Output the (X, Y) coordinate of the center of the cell containing the given text.  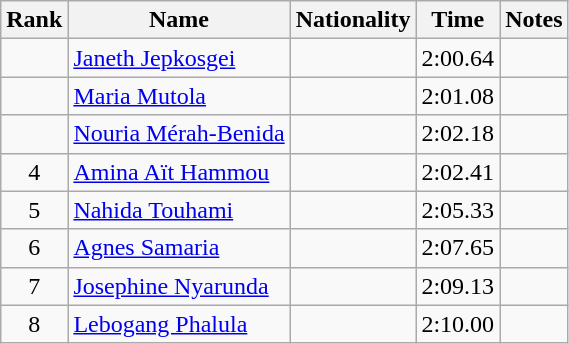
Amina Aït Hammou (179, 172)
2:05.33 (458, 210)
2:02.18 (458, 134)
8 (34, 324)
Lebogang Phalula (179, 324)
Maria Mutola (179, 96)
7 (34, 286)
Nationality (353, 20)
Janeth Jepkosgei (179, 58)
2:10.00 (458, 324)
6 (34, 248)
Nouria Mérah-Benida (179, 134)
2:02.41 (458, 172)
Name (179, 20)
Nahida Touhami (179, 210)
Time (458, 20)
Rank (34, 20)
2:01.08 (458, 96)
2:09.13 (458, 286)
4 (34, 172)
Notes (534, 20)
Josephine Nyarunda (179, 286)
2:07.65 (458, 248)
2:00.64 (458, 58)
Agnes Samaria (179, 248)
5 (34, 210)
